Scan for the cell matching the given text and deliver its (x, y) coordinate at center. 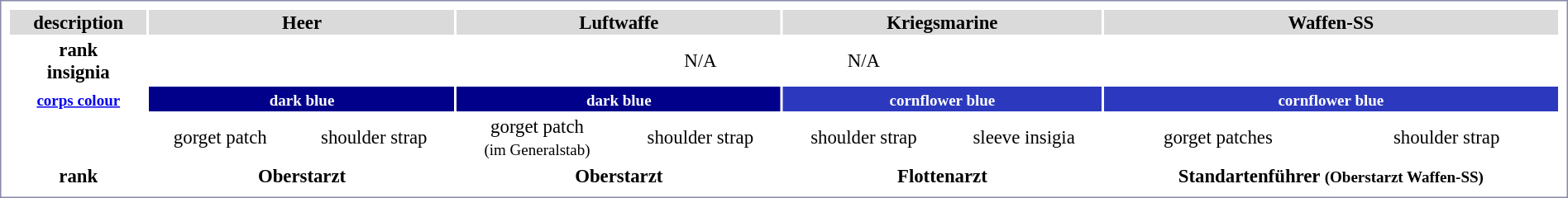
gorget patches (1219, 137)
Waffen-SS (1331, 22)
Luftwaffe (619, 22)
description (79, 22)
sleeve insigia (1024, 137)
rank (79, 176)
gorget patch (im Generalstab) (538, 137)
gorget patch (220, 137)
corps colour (79, 99)
Flottenarzt (943, 176)
Standartenführer (Oberstarzt Waffen-SS) (1331, 176)
Heer (303, 22)
rankinsignia (79, 61)
Kriegsmarine (943, 22)
